Pinpoint the cell where the given text exists, returning its [x, y] midpoint coordinate. 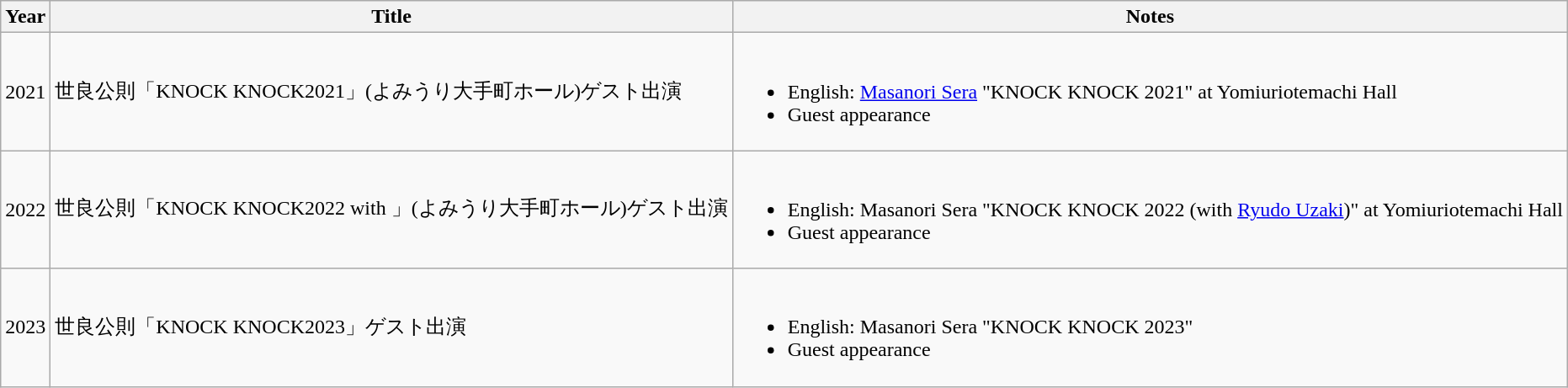
世良公則「KNOCK KNOCK2023」ゲスト出演 [391, 327]
Year [25, 17]
Notes [1150, 17]
世良公則「KNOCK KNOCK2021」(よみうり大手町ホール)ゲスト出演 [391, 92]
2021 [25, 92]
2023 [25, 327]
English: Masanori Sera "KNOCK KNOCK 2022 (with Ryudo Uzaki)" at Yomiuriotemachi HallGuest appearance [1150, 210]
2022 [25, 210]
世良公則「KNOCK KNOCK2022 with 」(よみうり大手町ホール)ゲスト出演 [391, 210]
English: Masanori Sera "KNOCK KNOCK 2023"Guest appearance [1150, 327]
English: Masanori Sera "KNOCK KNOCK 2021" at Yomiuriotemachi HallGuest appearance [1150, 92]
Title [391, 17]
